Locate the cell with the specified text and output its (x, y) center coordinate. 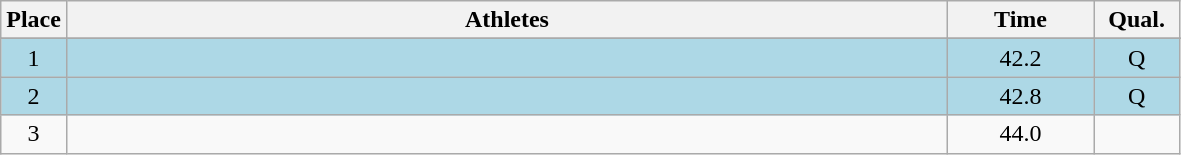
Time (1021, 20)
44.0 (1021, 134)
42.2 (1021, 58)
1 (34, 58)
Place (34, 20)
3 (34, 134)
42.8 (1021, 96)
Qual. (1137, 20)
Athletes (506, 20)
2 (34, 96)
